Capture the cell that displays the provided text and extract its [x, y] central coordinate. 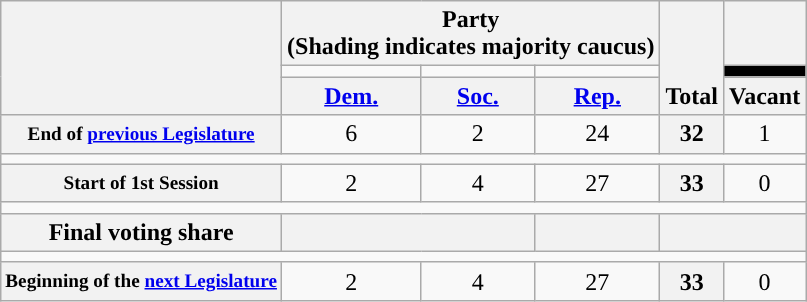
Final voting share [142, 232]
32 [692, 134]
End of previous Legislature [142, 134]
Soc. [478, 96]
1 [764, 134]
Dem. [352, 96]
Total [692, 58]
Start of 1st Session [142, 183]
Rep. [598, 96]
Party (Shading indicates majority caucus) [471, 34]
6 [352, 134]
Vacant [764, 96]
Beginning of the next Legislature [142, 281]
24 [598, 134]
